Return [x, y] of the center of cell containing provided text 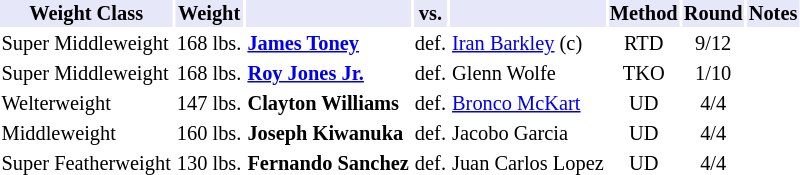
Clayton Williams [328, 104]
147 lbs. [209, 104]
Bronco McKart [528, 104]
Roy Jones Jr. [328, 74]
Notes [773, 14]
James Toney [328, 44]
vs. [430, 14]
TKO [644, 74]
Weight Class [86, 14]
Method [644, 14]
160 lbs. [209, 134]
Glenn Wolfe [528, 74]
Weight [209, 14]
9/12 [713, 44]
Iran Barkley (c) [528, 44]
Welterweight [86, 104]
Round [713, 14]
1/10 [713, 74]
RTD [644, 44]
Jacobo Garcia [528, 134]
Joseph Kiwanuka [328, 134]
Middleweight [86, 134]
